Return the (x, y) coordinate for the center point of the cell that contains the specified text.  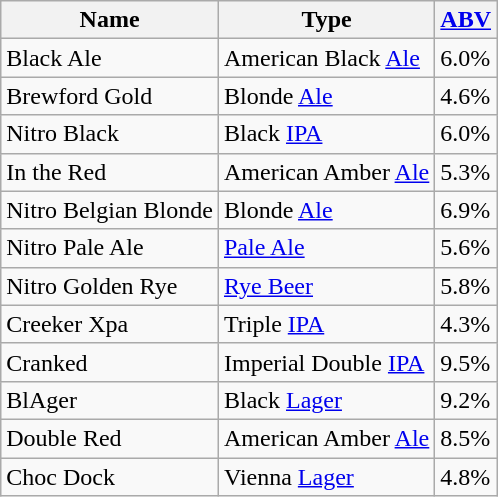
Nitro Pale Ale (110, 248)
Nitro Golden Rye (110, 286)
Black Lager (326, 400)
6.9% (466, 210)
Double Red (110, 438)
Black Ale (110, 58)
5.8% (466, 286)
Rye Beer (326, 286)
9.2% (466, 400)
Triple IPA (326, 324)
Black IPA (326, 134)
Brewford Gold (110, 96)
9.5% (466, 362)
5.6% (466, 248)
Nitro Black (110, 134)
Choc Dock (110, 477)
In the Red (110, 172)
Imperial Double IPA (326, 362)
Creeker Xpa (110, 324)
BlAger (110, 400)
Type (326, 20)
ABV (466, 20)
4.8% (466, 477)
Cranked (110, 362)
5.3% (466, 172)
Vienna Lager (326, 477)
8.5% (466, 438)
Name (110, 20)
4.3% (466, 324)
4.6% (466, 96)
Pale Ale (326, 248)
Nitro Belgian Blonde (110, 210)
American Black Ale (326, 58)
